From the cell containing the given text, extract its center point as (x, y) coordinate. 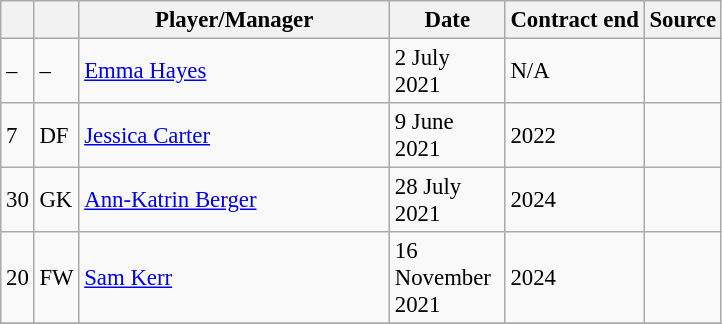
2 July 2021 (447, 72)
16 November 2021 (447, 278)
Source (682, 20)
Sam Kerr (234, 278)
7 (18, 136)
Contract end (574, 20)
9 June 2021 (447, 136)
20 (18, 278)
FW (56, 278)
DF (56, 136)
Date (447, 20)
N/A (574, 72)
Player/Manager (234, 20)
28 July 2021 (447, 200)
2022 (574, 136)
GK (56, 200)
Ann-Katrin Berger (234, 200)
Emma Hayes (234, 72)
Jessica Carter (234, 136)
30 (18, 200)
